Extract the [x, y] coordinate from the center of the cell holding the provided text.  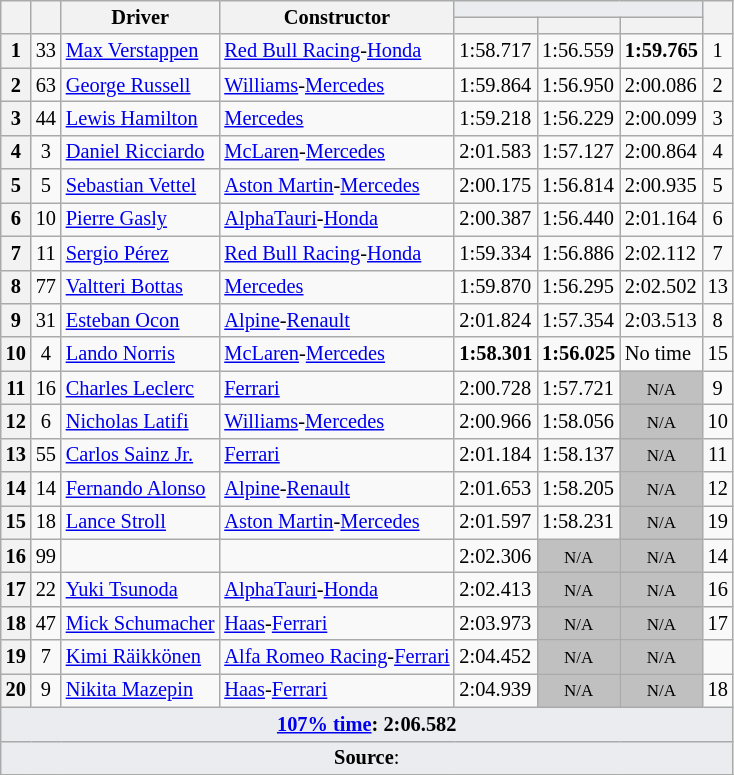
1:59.218 [496, 118]
Carlos Sainz Jr. [140, 455]
Lance Stroll [140, 522]
Driver [140, 17]
22 [46, 589]
Nikita Mazepin [140, 690]
1:57.354 [578, 320]
1:59.864 [496, 85]
Lewis Hamilton [140, 118]
1:56.886 [578, 253]
44 [46, 118]
2:03.513 [662, 320]
2:04.452 [496, 657]
Sebastian Vettel [140, 186]
2:04.939 [496, 690]
Alfa Romeo Racing-Ferrari [336, 657]
2:00.966 [496, 421]
2:00.387 [496, 219]
2:00.935 [662, 186]
1:56.295 [578, 287]
1:56.440 [578, 219]
Esteban Ocon [140, 320]
Constructor [336, 17]
1:58.717 [496, 51]
1:57.127 [578, 152]
Pierre Gasly [140, 219]
1:58.205 [578, 489]
107% time: 2:06.582 [367, 724]
Max Verstappen [140, 51]
1:59.870 [496, 287]
Nicholas Latifi [140, 421]
2:01.583 [496, 152]
Yuki Tsunoda [140, 589]
Mick Schumacher [140, 623]
47 [46, 623]
1:58.301 [496, 354]
Daniel Ricciardo [140, 152]
2:02.112 [662, 253]
2:02.306 [496, 556]
2:01.184 [496, 455]
1:58.056 [578, 421]
2:02.413 [496, 589]
1:56.814 [578, 186]
2:03.973 [496, 623]
2:01.597 [496, 522]
1:59.765 [662, 51]
1:56.025 [578, 354]
1:56.950 [578, 85]
Source: [367, 758]
20 [16, 690]
1:56.229 [578, 118]
1:59.334 [496, 253]
Lando Norris [140, 354]
2:00.728 [496, 388]
1:58.231 [578, 522]
1:56.559 [578, 51]
2:01.824 [496, 320]
Fernando Alonso [140, 489]
No time [662, 354]
Valtteri Bottas [140, 287]
77 [46, 287]
2:02.502 [662, 287]
2:00.175 [496, 186]
2:01.653 [496, 489]
2:00.099 [662, 118]
99 [46, 556]
George Russell [140, 85]
2:00.086 [662, 85]
Sergio Pérez [140, 253]
2:01.164 [662, 219]
33 [46, 51]
2:00.864 [662, 152]
1:58.137 [578, 455]
Charles Leclerc [140, 388]
Kimi Räikkönen [140, 657]
31 [46, 320]
1:57.721 [578, 388]
63 [46, 85]
55 [46, 455]
